Provide the (x, y) coordinate of the cell's center where the given text is located.  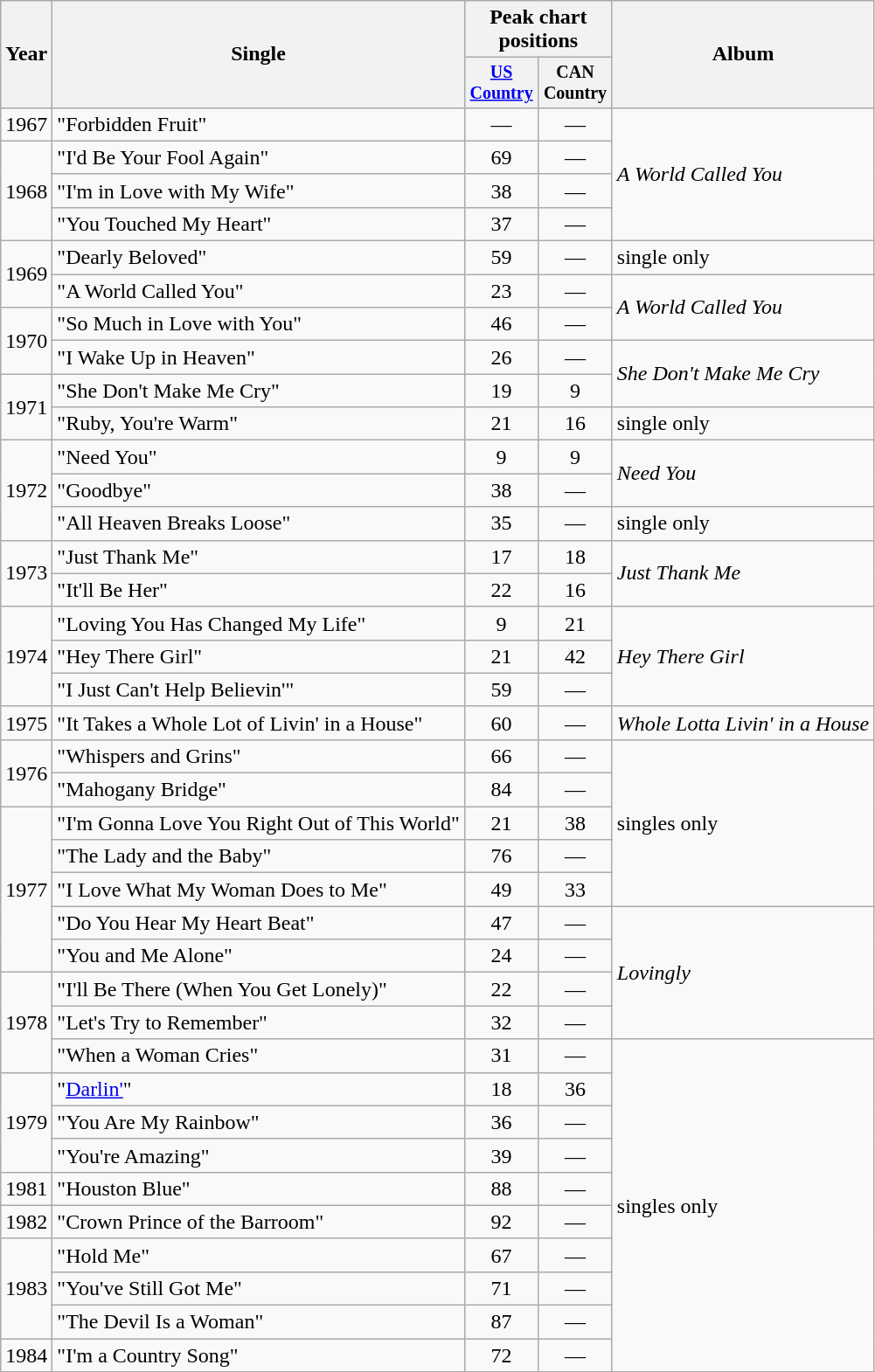
1975 (26, 723)
49 (501, 890)
"You've Still Got Me" (259, 1288)
32 (501, 1022)
19 (501, 391)
"You and Me Alone" (259, 956)
37 (501, 224)
"Crown Prince of the Barroom" (259, 1222)
"I'm in Love with My Wife" (259, 191)
87 (501, 1322)
1984 (26, 1355)
"The Lady and the Baby" (259, 856)
"Dearly Beloved" (259, 258)
1981 (26, 1188)
"I Love What My Woman Does to Me" (259, 890)
1983 (26, 1288)
"When a Woman Cries" (259, 1056)
"I'm Gonna Love You Right Out of This World" (259, 823)
1976 (26, 773)
"All Heaven Breaks Loose" (259, 523)
42 (575, 656)
"Darlin'" (259, 1089)
1973 (26, 573)
"I Just Can't Help Believin'" (259, 689)
"Mahogany Bridge" (259, 790)
"Hey There Girl" (259, 656)
Need You (743, 474)
US Country (501, 82)
"Ruby, You're Warm" (259, 424)
1978 (26, 1022)
"The Devil Is a Woman" (259, 1322)
26 (501, 357)
92 (501, 1222)
66 (501, 756)
"A World Called You" (259, 291)
"So Much in Love with You" (259, 324)
"Hold Me" (259, 1255)
"Loving You Has Changed My Life" (259, 623)
"Whispers and Grins" (259, 756)
31 (501, 1056)
Just Thank Me (743, 573)
33 (575, 890)
"Houston Blue" (259, 1188)
76 (501, 856)
1968 (26, 191)
CAN Country (575, 82)
1977 (26, 890)
17 (501, 557)
Whole Lotta Livin' in a House (743, 723)
"I'd Be Your Fool Again" (259, 157)
24 (501, 956)
67 (501, 1255)
Single (259, 54)
71 (501, 1288)
47 (501, 923)
1982 (26, 1222)
Album (743, 54)
"Do You Hear My Heart Beat" (259, 923)
1972 (26, 490)
Peak chartpositions (538, 30)
"You Are My Rainbow" (259, 1122)
"Let's Try to Remember" (259, 1022)
46 (501, 324)
1971 (26, 407)
"It'll Be Her" (259, 590)
"It Takes a Whole Lot of Livin' in a House" (259, 723)
"I'm a Country Song" (259, 1355)
"Forbidden Fruit" (259, 124)
"I'll Be There (When You Get Lonely)" (259, 989)
Lovingly (743, 973)
23 (501, 291)
84 (501, 790)
"She Don't Make Me Cry" (259, 391)
"You Touched My Heart" (259, 224)
88 (501, 1188)
Hey There Girl (743, 656)
69 (501, 157)
1979 (26, 1122)
72 (501, 1355)
Year (26, 54)
1967 (26, 124)
"Need You" (259, 457)
60 (501, 723)
1974 (26, 656)
"Goodbye" (259, 490)
She Don't Make Me Cry (743, 374)
1969 (26, 274)
35 (501, 523)
1970 (26, 341)
"Just Thank Me" (259, 557)
"You're Amazing" (259, 1155)
39 (501, 1155)
"I Wake Up in Heaven" (259, 357)
